Search for the cell housing the specified text and yield its (X, Y) center coordinate. 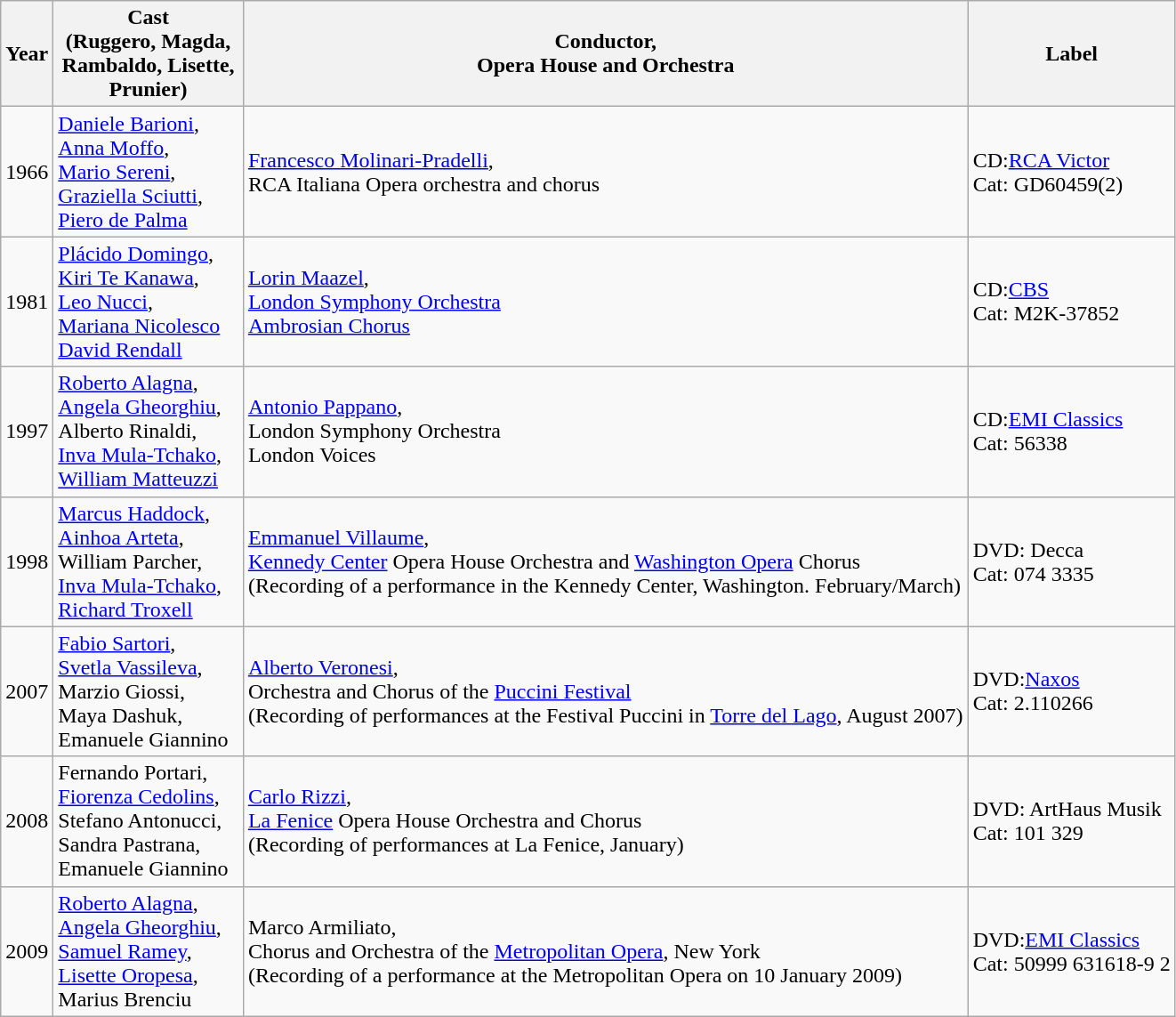
DVD:EMI Classics Cat: 50999 631618-9 2 (1071, 951)
CD:CBS Cat: M2K-37852 (1071, 302)
2008 (27, 821)
Fernando Portari,Fiorenza Cedolins,Stefano Antonucci,Sandra Pastrana,Emanuele Giannino (149, 821)
Plácido Domingo,Kiri Te Kanawa, Leo Nucci,Mariana NicolescoDavid Rendall (149, 302)
Fabio Sartori,Svetla Vassileva,Marzio Giossi,Maya Dashuk,Emanuele Giannino (149, 691)
1981 (27, 302)
DVD: ArtHaus MusikCat: 101 329 (1071, 821)
Conductor, Opera House and Orchestra (605, 53)
1966 (27, 172)
DVD:Naxos Cat: 2.110266 (1071, 691)
Carlo Rizzi,La Fenice Opera House Orchestra and Chorus(Recording of performances at La Fenice, January) (605, 821)
2009 (27, 951)
1997 (27, 432)
Cast (Ruggero, Magda, Rambaldo, Lisette, Prunier) (149, 53)
Roberto Alagna,Angela Gheorghiu,Alberto Rinaldi,Inva Mula-Tchako,William Matteuzzi (149, 432)
Daniele Barioni,Anna Moffo,Mario Sereni,Graziella Sciutti,Piero de Palma (149, 172)
DVD: DeccaCat: 074 3335 (1071, 561)
CD:EMI Classics Cat: 56338 (1071, 432)
CD:RCA Victor Cat: GD60459(2) (1071, 172)
1998 (27, 561)
Francesco Molinari-Pradelli, RCA Italiana Opera orchestra and chorus (605, 172)
Label (1071, 53)
Lorin Maazel, London Symphony OrchestraAmbrosian Chorus (605, 302)
Marco Armiliato,Chorus and Orchestra of the Metropolitan Opera, New York(Recording of a performance at the Metropolitan Opera on 10 January 2009) (605, 951)
Alberto Veronesi,Orchestra and Chorus of the Puccini Festival(Recording of performances at the Festival Puccini in Torre del Lago, August 2007) (605, 691)
Year (27, 53)
2007 (27, 691)
Antonio Pappano,London Symphony OrchestraLondon Voices (605, 432)
Marcus Haddock,Ainhoa Arteta,William Parcher,Inva Mula-Tchako,Richard Troxell (149, 561)
Roberto Alagna,Angela Gheorghiu,Samuel Ramey,Lisette Oropesa,Marius Brenciu (149, 951)
